Search for the cell housing the specified text and yield its [x, y] center coordinate. 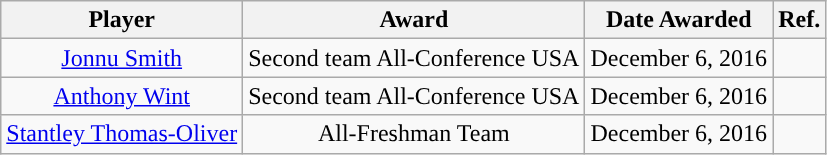
Jonnu Smith [122, 58]
Date Awarded [679, 20]
Player [122, 20]
Ref. [800, 20]
All-Freshman Team [414, 134]
Anthony Wint [122, 96]
Award [414, 20]
Stantley Thomas-Oliver [122, 134]
